Capture the cell that displays the provided text and extract its (x, y) central coordinate. 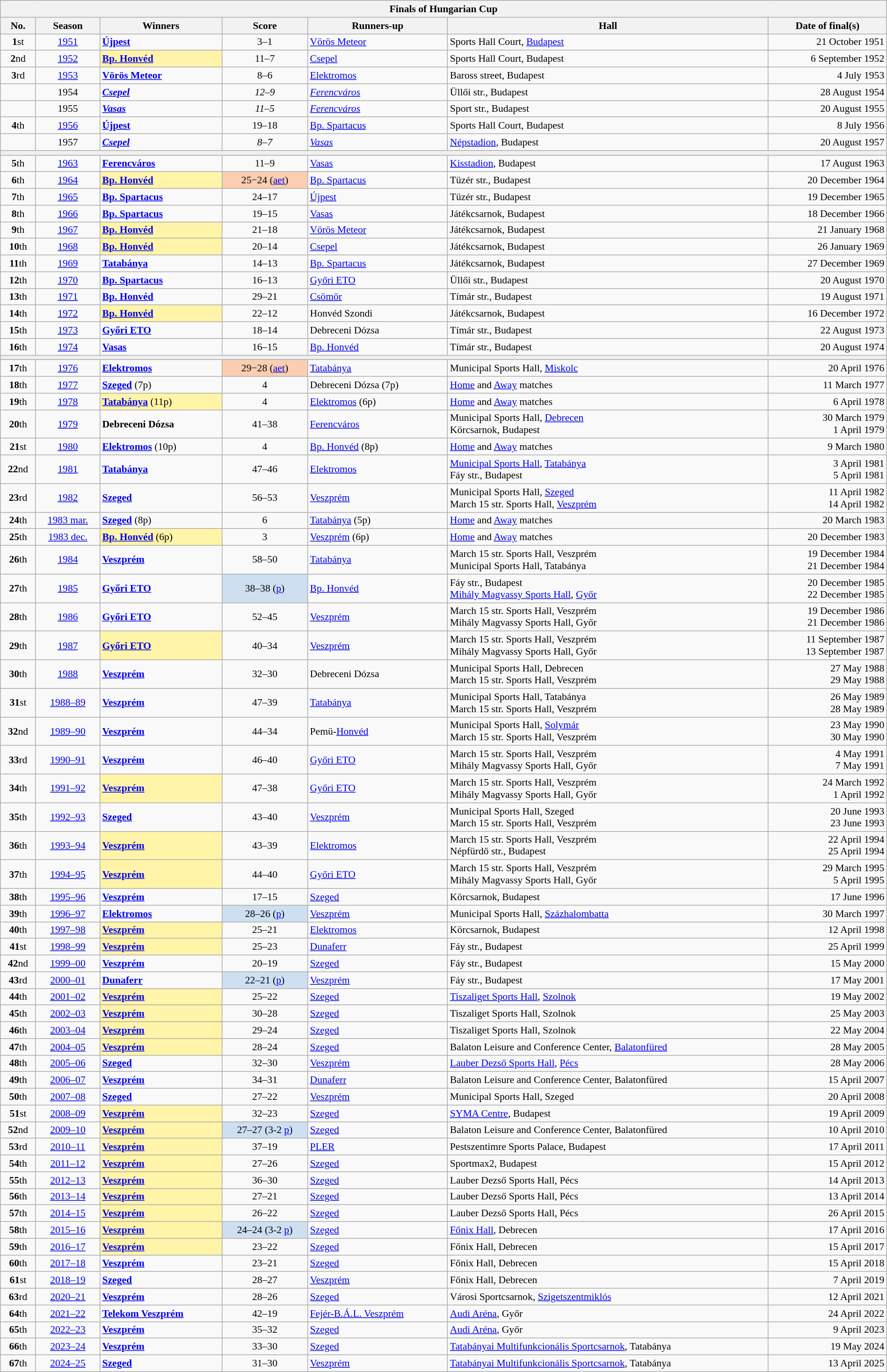
Bp. Honvéd (6p) (161, 537)
65th (18, 1330)
18th (18, 385)
8 July 1956 (827, 126)
1991–92 (67, 788)
1969 (67, 264)
28–27 (265, 1280)
20 December 1983 (827, 537)
47–39 (265, 702)
PLER (377, 1147)
25 May 2003 (827, 1014)
15 April 2018 (827, 1264)
Municipal Sports Hall, DebrecenMarch 15 str. Sports Hall, Veszprém (608, 674)
20 March 1983 (827, 520)
1987 (67, 645)
20 August 1974 (827, 347)
27–27 (3-2 p) (265, 1130)
29th (18, 645)
28–26 (265, 1297)
2014–15 (67, 1213)
52nd (18, 1130)
36th (18, 845)
53rd (18, 1147)
Municipal Sports Hall, Szeged (608, 1097)
6th (18, 181)
1993–94 (67, 845)
1988 (67, 674)
Season (67, 26)
26 April 2015 (827, 1213)
22 April 199425 April 1994 (827, 845)
19th (18, 402)
20 August 1955 (827, 109)
1970 (67, 280)
63rd (18, 1297)
15 April 2007 (827, 1080)
25 April 1999 (827, 947)
19 April 2009 (827, 1113)
19 December 1965 (827, 197)
1990–91 (67, 760)
17 June 1996 (827, 897)
16–15 (265, 347)
37th (18, 874)
1988–89 (67, 702)
58–50 (265, 560)
9 March 1980 (827, 447)
2006–07 (67, 1080)
Finals of Hungarian Cup (443, 9)
Municipal Sports Hall, Miskolc (608, 368)
11–5 (265, 109)
9 April 2023 (827, 1330)
6 April 1978 (827, 402)
Szeged (8p) (161, 520)
16–13 (265, 280)
1980 (67, 447)
19 May 2024 (827, 1347)
29−28 (aet) (265, 368)
17 April 2011 (827, 1147)
38th (18, 897)
13 April 2014 (827, 1197)
50th (18, 1097)
29–24 (265, 1030)
11 March 1977 (827, 385)
2017–18 (67, 1264)
40–34 (265, 645)
1953 (67, 76)
56–53 (265, 498)
58th (18, 1230)
14th (18, 314)
42–19 (265, 1314)
No. (18, 26)
2008–09 (67, 1113)
3–1 (265, 42)
4th (18, 126)
28 May 2005 (827, 1047)
35–32 (265, 1330)
20–19 (265, 964)
8–7 (265, 142)
45th (18, 1014)
7 April 2019 (827, 1280)
Municipal Sports Hall, DebrecenKörcsarnok, Budapest (608, 424)
27–21 (265, 1197)
March 15 str. Sports Hall, VeszprémNépfürdő str., Budapest (608, 845)
Date of final(s) (827, 26)
51st (18, 1113)
48th (18, 1063)
24–24 (3-2 p) (265, 1230)
59th (18, 1247)
1986 (67, 617)
19–18 (265, 126)
21 January 1968 (827, 230)
1999–00 (67, 964)
2003–04 (67, 1030)
25−24 (aet) (265, 181)
11–7 (265, 59)
18 December 1966 (827, 214)
30–28 (265, 1014)
64th (18, 1314)
41–38 (265, 424)
2005–06 (67, 1063)
20 April 2008 (827, 1097)
21st (18, 447)
30th (18, 674)
1985 (67, 588)
26 May 198928 May 1989 (827, 702)
Runners-up (377, 26)
Kisstadion, Budapest (608, 164)
1955 (67, 109)
2000–01 (67, 980)
1966 (67, 214)
20 April 1976 (827, 368)
2010–11 (67, 1147)
54th (18, 1163)
10 April 2010 (827, 1130)
12th (18, 280)
2nd (18, 59)
56th (18, 1197)
32nd (18, 731)
27 May 198829 May 1988 (827, 674)
11 April 198214 April 1982 (827, 498)
33–30 (265, 1347)
3 (265, 537)
19 December 198621 December 1986 (827, 617)
4 May 19917 May 1991 (827, 760)
Telekom Veszprém (161, 1314)
7th (18, 197)
24th (18, 520)
Municipal Sports Hall, TatabányaFáy str., Budapest (608, 469)
1997–98 (67, 930)
12 April 2021 (827, 1297)
2002–03 (67, 1014)
44th (18, 997)
47th (18, 1047)
17 August 1963 (827, 164)
44–40 (265, 874)
28–26 (p) (265, 914)
1954 (67, 92)
30 March 1997 (827, 914)
35th (18, 817)
Bp. Honvéd (8p) (377, 447)
1978 (67, 402)
Tatabánya (11p) (161, 402)
1968 (67, 247)
27–26 (265, 1163)
28 May 2006 (827, 1063)
1965 (67, 197)
25th (18, 537)
33rd (18, 760)
49th (18, 1080)
2022–23 (67, 1330)
20 August 1957 (827, 142)
34th (18, 788)
17–15 (265, 897)
29–21 (265, 297)
60th (18, 1264)
23 May 199030 May 1990 (827, 731)
11th (18, 264)
8th (18, 214)
Baross street, Budapest (608, 76)
1951 (67, 42)
Népstadion, Budapest (608, 142)
44–34 (265, 731)
Score (265, 26)
Pestszentimre Sports Palace, Budapest (608, 1147)
39th (18, 914)
41st (18, 947)
6 (265, 520)
9th (18, 230)
1st (18, 42)
2015–16 (67, 1230)
2001–02 (67, 997)
42nd (18, 964)
16 December 1972 (827, 314)
Hall (608, 26)
29 March 19955 April 1995 (827, 874)
61st (18, 1280)
32–23 (265, 1113)
34–31 (265, 1080)
1972 (67, 314)
Csömör (377, 297)
2011–12 (67, 1163)
67th (18, 1364)
47–38 (265, 788)
Honvéd Szondi (377, 314)
1995–96 (67, 897)
2023–24 (67, 1347)
16th (18, 347)
22 May 2004 (827, 1030)
17th (18, 368)
22–21 (p) (265, 980)
11 September 198713 September 1987 (827, 645)
24–17 (265, 197)
46th (18, 1030)
1957 (67, 142)
Sportmax2, Budapest (608, 1163)
21–18 (265, 230)
4 July 1953 (827, 76)
20–14 (265, 247)
47–46 (265, 469)
Tatabánya (5p) (377, 520)
1998–99 (67, 947)
Szeged (7p) (161, 385)
40th (18, 930)
Sport str., Budapest (608, 109)
11–9 (265, 164)
21 October 1951 (827, 42)
Municipal Sports Hall, SolymárMarch 15 str. Sports Hall, Veszprém (608, 731)
20 December 198522 December 1985 (827, 588)
2018–19 (67, 1280)
26–22 (265, 1213)
17 April 2016 (827, 1230)
1973 (67, 330)
2020–21 (67, 1297)
20th (18, 424)
66th (18, 1347)
15 April 2017 (827, 1247)
3 April 19815 April 1981 (827, 469)
13th (18, 297)
25–21 (265, 930)
26th (18, 560)
Fejér-B.Á.L. Veszprém (377, 1314)
23–21 (265, 1264)
2009–10 (67, 1130)
28 August 1954 (827, 92)
1963 (67, 164)
1984 (67, 560)
43–40 (265, 817)
23–22 (265, 1247)
Winners (161, 26)
43rd (18, 980)
2004–05 (67, 1047)
18–14 (265, 330)
1974 (67, 347)
27–22 (265, 1097)
2021–22 (67, 1314)
1992–93 (67, 817)
24 April 2022 (827, 1314)
1956 (67, 126)
55th (18, 1180)
1994–95 (67, 874)
14–13 (265, 264)
14 April 2013 (827, 1180)
1979 (67, 424)
1971 (67, 297)
March 15 str. Sports Hall, VeszprémMunicipal Sports Hall, Tatabánya (608, 560)
19 August 1971 (827, 297)
26 January 1969 (827, 247)
46–40 (265, 760)
22 August 1973 (827, 330)
19 December 198421 December 1984 (827, 560)
Városi Sportcsarnok, Szigetszentmiklós (608, 1297)
15 May 2000 (827, 964)
43–39 (265, 845)
28th (18, 617)
10th (18, 247)
1983 dec. (67, 537)
24 March 19921 April 1992 (827, 788)
5th (18, 164)
6 September 1952 (827, 59)
2016–17 (67, 1247)
31–30 (265, 1364)
15th (18, 330)
25–23 (265, 947)
52–45 (265, 617)
Municipal Sports Hall, Százhalombatta (608, 914)
2013–14 (67, 1197)
1964 (67, 181)
23rd (18, 498)
25–22 (265, 997)
1952 (67, 59)
19 May 2002 (827, 997)
19–15 (265, 214)
Elektromos (6p) (377, 402)
Elektromos (10p) (161, 447)
38–38 (p) (265, 588)
12 April 1998 (827, 930)
Debreceni Dózsa (7p) (377, 385)
13 April 2025 (827, 1364)
27th (18, 588)
1977 (67, 385)
28–24 (265, 1047)
36–30 (265, 1180)
22–12 (265, 314)
1967 (67, 230)
1983 mar. (67, 520)
37–19 (265, 1147)
20 August 1970 (827, 280)
15 April 2012 (827, 1163)
SYMA Centre, Budapest (608, 1113)
2007–08 (67, 1097)
8–6 (265, 76)
17 May 2001 (827, 980)
1982 (67, 498)
20 June 199323 June 1993 (827, 817)
Municipal Sports Hall, TatabányaMarch 15 str. Sports Hall, Veszprém (608, 702)
2012–13 (67, 1180)
3rd (18, 76)
2024–25 (67, 1364)
27 December 1969 (827, 264)
57th (18, 1213)
1981 (67, 469)
20 December 1964 (827, 181)
Veszprém (6p) (377, 537)
Pemü-Honvéd (377, 731)
1976 (67, 368)
Fáy str., BudapestMihály Magvassy Sports Hall, Győr (608, 588)
30 March 19791 April 1979 (827, 424)
12–9 (265, 92)
1996–97 (67, 914)
22nd (18, 469)
31st (18, 702)
1989–90 (67, 731)
